Output the [X, Y] coordinate of the center of the cell containing the given text.  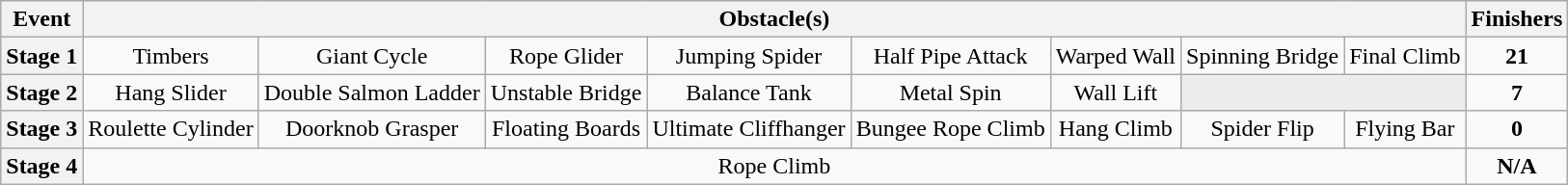
Giant Cycle [372, 56]
Balance Tank [748, 92]
Obstacle(s) [774, 19]
Rope Glider [566, 56]
Stage 2 [42, 92]
Wall Lift [1115, 92]
Stage 4 [42, 166]
Bungee Rope Climb [951, 129]
Double Salmon Ladder [372, 92]
Unstable Bridge [566, 92]
Doorknob Grasper [372, 129]
Ultimate Cliffhanger [748, 129]
Timbers [171, 56]
Roulette Cylinder [171, 129]
Half Pipe Attack [951, 56]
Floating Boards [566, 129]
Metal Spin [951, 92]
Warped Wall [1115, 56]
Hang Slider [171, 92]
N/A [1517, 166]
Finishers [1517, 19]
7 [1517, 92]
Rope Climb [774, 166]
Final Climb [1405, 56]
Spinning Bridge [1263, 56]
Jumping Spider [748, 56]
Stage 1 [42, 56]
21 [1517, 56]
Hang Climb [1115, 129]
Spider Flip [1263, 129]
Flying Bar [1405, 129]
Event [42, 19]
Stage 3 [42, 129]
0 [1517, 129]
